Extract the [x, y] coordinate from the center of the cell holding the provided text.  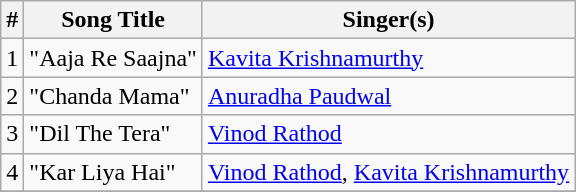
"Aaja Re Saajna" [114, 58]
Vinod Rathod, Kavita Krishnamurthy [388, 172]
2 [12, 96]
Vinod Rathod [388, 134]
"Chanda Mama" [114, 96]
"Kar Liya Hai" [114, 172]
Anuradha Paudwal [388, 96]
"Dil The Tera" [114, 134]
4 [12, 172]
Song Title [114, 20]
Kavita Krishnamurthy [388, 58]
Singer(s) [388, 20]
1 [12, 58]
3 [12, 134]
# [12, 20]
